Scan for the cell matching the given text and deliver its [x, y] coordinate at center. 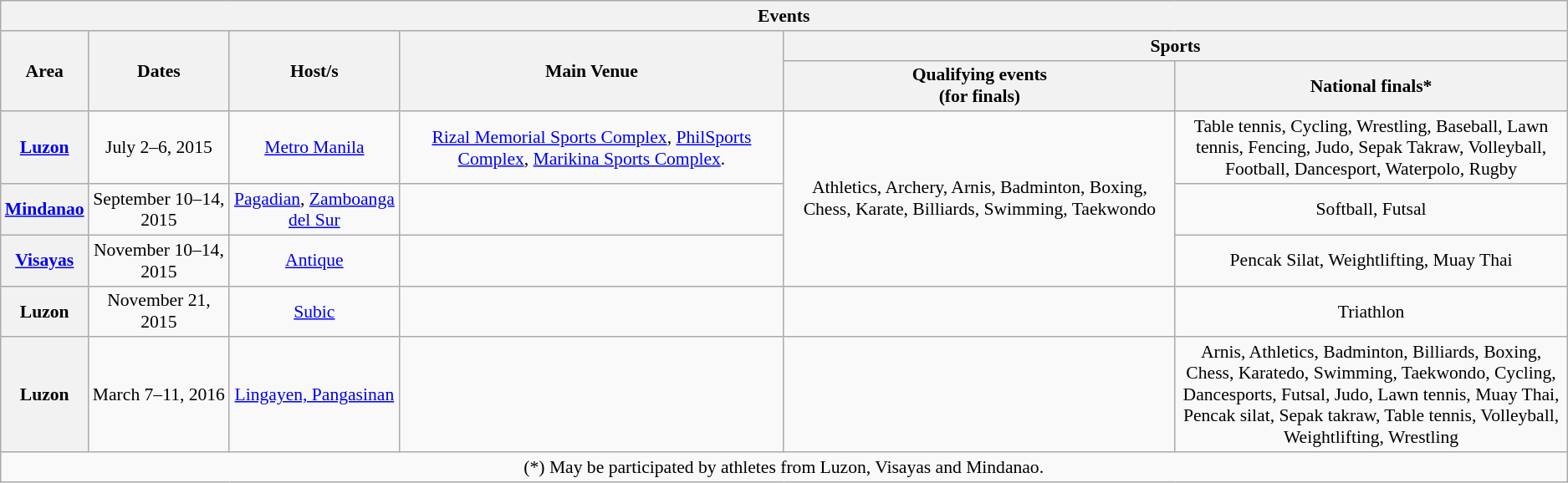
Triathlon [1371, 311]
November 21, 2015 [159, 311]
Sports [1175, 46]
Qualifying events(for finals) [979, 85]
Antique [314, 261]
Visayas [45, 261]
Host/s [314, 72]
Rizal Memorial Sports Complex, PhilSports Complex, Marikina Sports Complex. [592, 149]
Pagadian, Zamboanga del Sur [314, 209]
Subic [314, 311]
Metro Manila [314, 149]
September 10–14, 2015 [159, 209]
November 10–14, 2015 [159, 261]
Area [45, 72]
Lingayen, Pangasinan [314, 395]
Mindanao [45, 209]
Main Venue [592, 72]
Pencak Silat, Weightlifting, Muay Thai [1371, 261]
Softball, Futsal [1371, 209]
National finals* [1371, 85]
March 7–11, 2016 [159, 395]
July 2–6, 2015 [159, 149]
Dates [159, 72]
Table tennis, Cycling, Wrestling, Baseball, Lawn tennis, Fencing, Judo, Sepak Takraw, Volleyball, Football, Dancesport, Waterpolo, Rugby [1371, 149]
Athletics, Archery, Arnis, Badminton, Boxing, Chess, Karate, Billiards, Swimming, Taekwondo [979, 199]
(*) May be participated by athletes from Luzon, Visayas and Mindanao. [784, 467]
Events [784, 16]
